Determine the (X, Y) coordinate at the center of the cell enclosing the given text.  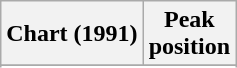
Chart (1991) (72, 34)
Peakposition (189, 34)
